Extract the (x, y) coordinate from the center of the cell holding the provided text.  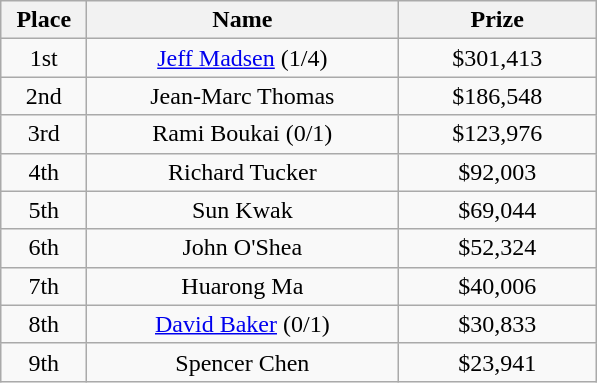
$23,941 (498, 362)
3rd (44, 134)
Sun Kwak (242, 210)
$186,548 (498, 96)
Prize (498, 20)
7th (44, 286)
$69,044 (498, 210)
4th (44, 172)
$40,006 (498, 286)
6th (44, 248)
Huarong Ma (242, 286)
Name (242, 20)
Spencer Chen (242, 362)
$92,003 (498, 172)
9th (44, 362)
8th (44, 324)
John O'Shea (242, 248)
Jean-Marc Thomas (242, 96)
Richard Tucker (242, 172)
Jeff Madsen (1/4) (242, 58)
1st (44, 58)
$30,833 (498, 324)
Rami Boukai (0/1) (242, 134)
$123,976 (498, 134)
Place (44, 20)
$52,324 (498, 248)
$301,413 (498, 58)
David Baker (0/1) (242, 324)
2nd (44, 96)
5th (44, 210)
